Return (x, y) of the center of cell containing provided text 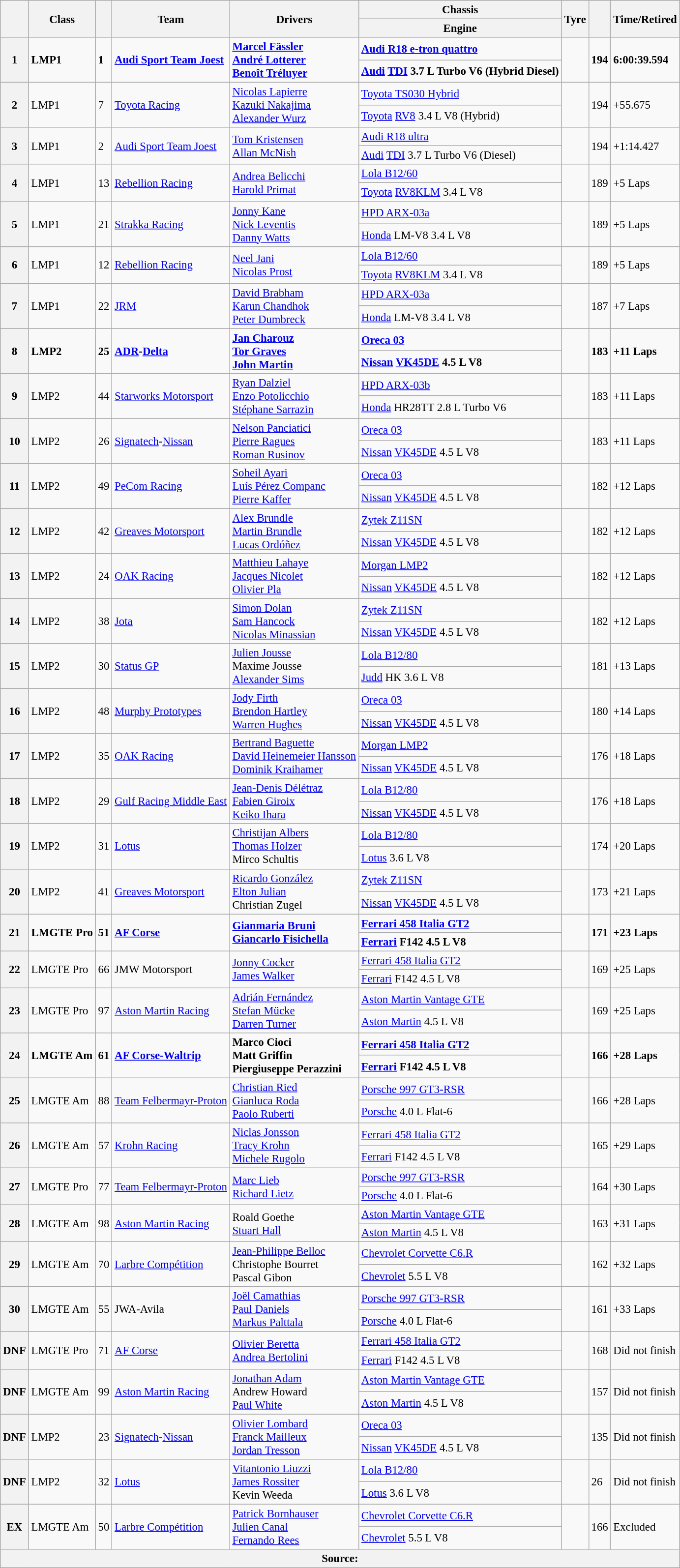
180 (600, 711)
71 (103, 1350)
Judd HK 3.6 L V8 (460, 678)
Alex Brundle Martin Brundle Lucas Ordóñez (294, 531)
Olivier Beretta Andrea Bertolini (294, 1350)
Chassis (460, 10)
Tyre (575, 19)
38 (103, 621)
Honda HR28TT 2.8 L Turbo V6 (460, 407)
Krohn Racing (171, 1146)
Engine (460, 29)
135 (600, 1437)
48 (103, 711)
Class (62, 19)
Vitantonio Liuzzi James Rossiter Kevin Weeda (294, 1481)
Neel Jani Nicolas Prost (294, 265)
17 (15, 756)
11 (15, 486)
Starworks Motorsport (171, 396)
+21 Laps (645, 891)
8 (15, 351)
3 (15, 146)
Team (171, 19)
42 (103, 531)
99 (103, 1391)
187 (600, 306)
Matthieu Lahaye Jacques Nicolet Olivier Pla (294, 576)
PeCom Racing (171, 486)
4 (15, 183)
Andrea Belicchi Harold Primat (294, 183)
Audi TDI 3.7 L Turbo V6 (Diesel) (460, 155)
EX (15, 1527)
+55.675 (645, 105)
49 (103, 486)
19 (15, 847)
6:00:39.594 (645, 60)
31 (103, 847)
173 (600, 891)
61 (103, 1056)
15 (15, 666)
44 (103, 396)
9 (15, 396)
Audi R18 ultra (460, 137)
Patrick Bornhauser Julien Canal Fernando Rees (294, 1527)
+33 Laps (645, 1310)
27 (15, 1187)
HPD ARX-03b (460, 385)
Toyota Racing (171, 105)
162 (600, 1265)
Drivers (294, 19)
77 (103, 1187)
Source: (340, 1559)
Jonny Cocker James Walker (294, 970)
Gianmaria Bruni Giancarlo Fisichella (294, 932)
+23 Laps (645, 932)
14 (15, 621)
Murphy Prototypes (171, 711)
Time/Retired (645, 19)
18 (15, 801)
JWA-Avila (171, 1310)
Status GP (171, 666)
20 (15, 891)
174 (600, 847)
Christijan Albers Thomas Holzer Mirco Schultis (294, 847)
Marcel Fässler André Lotterer Benoît Tréluyer (294, 60)
+31 Laps (645, 1223)
+29 Laps (645, 1146)
161 (600, 1310)
165 (600, 1146)
157 (600, 1391)
Roald Goethe Stuart Hall (294, 1223)
ADR-Delta (171, 351)
Tom Kristensen Allan McNish (294, 146)
Julien Jousse Maxime Jousse Alexander Sims (294, 666)
Nelson Panciatici Pierre Ragues Roman Rusinov (294, 441)
+13 Laps (645, 666)
97 (103, 1010)
98 (103, 1223)
163 (600, 1223)
66 (103, 970)
+14 Laps (645, 711)
AF Corse-Waltrip (171, 1056)
32 (103, 1481)
+20 Laps (645, 847)
Ricardo González Elton Julian Christian Zugel (294, 891)
57 (103, 1146)
16 (15, 711)
Joël Camathias Paul Daniels Markus Palttala (294, 1310)
171 (600, 932)
70 (103, 1265)
Audi TDI 3.7 L Turbo V6 (Hybrid Diesel) (460, 71)
41 (103, 891)
88 (103, 1100)
Ryan Dalziel Enzo Potolicchio Stéphane Sarrazin (294, 396)
10 (15, 441)
Soheil Ayari Luís Pérez Companc Pierre Kaffer (294, 486)
Toyota TS030 Hybrid (460, 94)
Jean-Philippe Belloc Christophe Bourret Pascal Gibon (294, 1265)
Jody Firth Brendon Hartley Warren Hughes (294, 711)
Niclas Jonsson Tracy Krohn Michele Rugolo (294, 1146)
Nicolas Lapierre Kazuki Nakajima Alexander Wurz (294, 105)
Strakka Racing (171, 224)
181 (600, 666)
JMW Motorsport (171, 970)
Toyota RV8 3.4 L V8 (Hybrid) (460, 117)
Olivier Lombard Franck Mailleux Jordan Tresson (294, 1437)
51 (103, 932)
164 (600, 1187)
Jonathan Adam Andrew Howard Paul White (294, 1391)
Jota (171, 621)
28 (15, 1223)
Jan Charouz Tor Graves John Martin (294, 351)
Gulf Racing Middle East (171, 801)
+1:14.427 (645, 146)
Adrián Fernández Stefan Mücke Darren Turner (294, 1010)
35 (103, 756)
Audi R18 e-tron quattro (460, 49)
Excluded (645, 1527)
168 (600, 1350)
Jean-Denis Délétraz Fabien Giroix Keiko Ihara (294, 801)
50 (103, 1527)
David Brabham Karun Chandhok Peter Dumbreck (294, 306)
Bertrand Baguette David Heinemeier Hansson Dominik Kraihamer (294, 756)
Christian Ried Gianluca Roda Paolo Ruberti (294, 1100)
Jonny Kane Nick Leventis Danny Watts (294, 224)
55 (103, 1310)
+7 Laps (645, 306)
Marco Cioci Matt Griffin Piergiuseppe Perazzini (294, 1056)
Simon Dolan Sam Hancock Nicolas Minassian (294, 621)
Marc Lieb Richard Lietz (294, 1187)
+30 Laps (645, 1187)
+32 Laps (645, 1265)
6 (15, 265)
JRM (171, 306)
5 (15, 224)
